Find where the given text appears and provide that cell's center as [X, Y] coordinate. 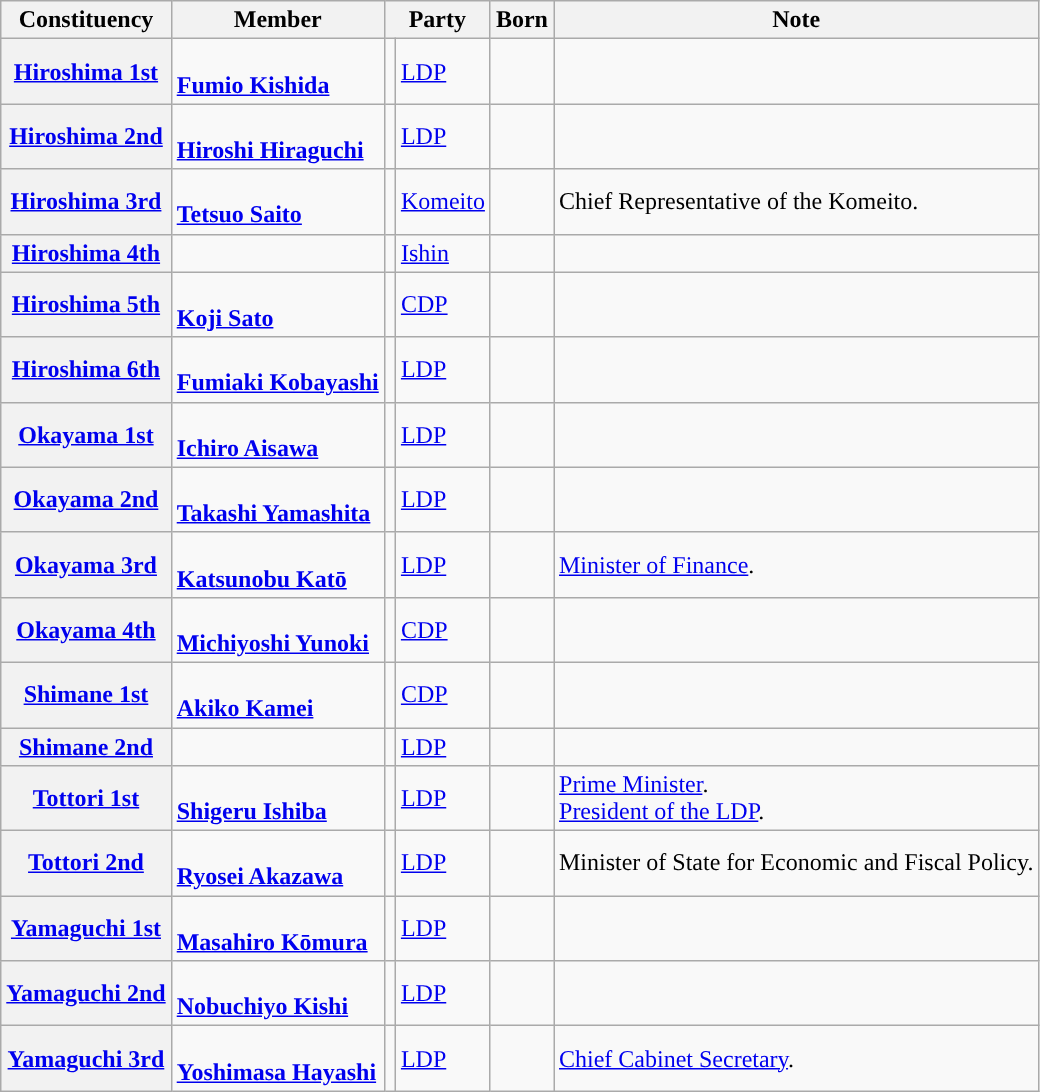
Ryosei Akazawa [278, 864]
Shigeru Ishiba [278, 798]
Tottori 2nd [86, 864]
Okayama 2nd [86, 500]
Tottori 1st [86, 798]
Yamaguchi 3rd [86, 1058]
Shimane 1st [86, 694]
Ishin [442, 253]
Tetsuo Saito [278, 202]
Shimane 2nd [86, 747]
Born [522, 20]
Fumiaki Kobayashi [278, 370]
Okayama 4th [86, 630]
Ichiro Aisawa [278, 434]
Koji Sato [278, 304]
Takashi Yamashita [278, 500]
Hiroshima 5th [86, 304]
Party [437, 20]
Note [796, 20]
Katsunobu Katō [278, 564]
Fumio Kishida [278, 72]
Hiroshima 2nd [86, 136]
Nobuchiyo Kishi [278, 994]
Masahiro Kōmura [278, 928]
Yamaguchi 1st [86, 928]
Chief Cabinet Secretary. [796, 1058]
Constituency [86, 20]
Hiroshi Hiraguchi [278, 136]
Okayama 3rd [86, 564]
Hiroshima 6th [86, 370]
Minister of State for Economic and Fiscal Policy. [796, 864]
Hiroshima 1st [86, 72]
Michiyoshi Yunoki [278, 630]
Yoshimasa Hayashi [278, 1058]
Akiko Kamei [278, 694]
Yamaguchi 2nd [86, 994]
Prime Minister.President of the LDP. [796, 798]
Hiroshima 3rd [86, 202]
Chief Representative of the Komeito. [796, 202]
Member [278, 20]
Okayama 1st [86, 434]
Hiroshima 4th [86, 253]
Minister of Finance. [796, 564]
Komeito [442, 202]
